Provide the [X, Y] coordinate of the cell's center where the given text is located.  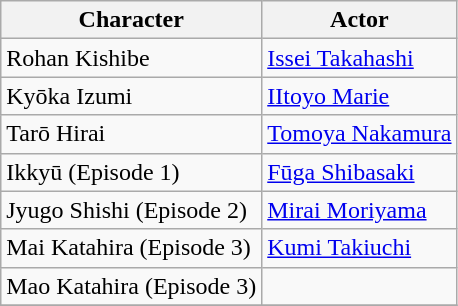
Tarō Hirai [132, 134]
Issei Takahashi [360, 58]
IItoyo Marie [360, 96]
Mao Katahira (Episode 3) [132, 286]
Mai Katahira (Episode 3) [132, 248]
Ikkyū (Episode 1) [132, 172]
Kumi Takiuchi [360, 248]
Fūga Shibasaki [360, 172]
Tomoya Nakamura [360, 134]
Mirai Moriyama [360, 210]
Rohan Kishibe [132, 58]
Kyōka Izumi [132, 96]
Jyugo Shishi (Episode 2) [132, 210]
Character [132, 20]
Actor [360, 20]
